Extract the [x, y] coordinate from the center of the cell holding the provided text.  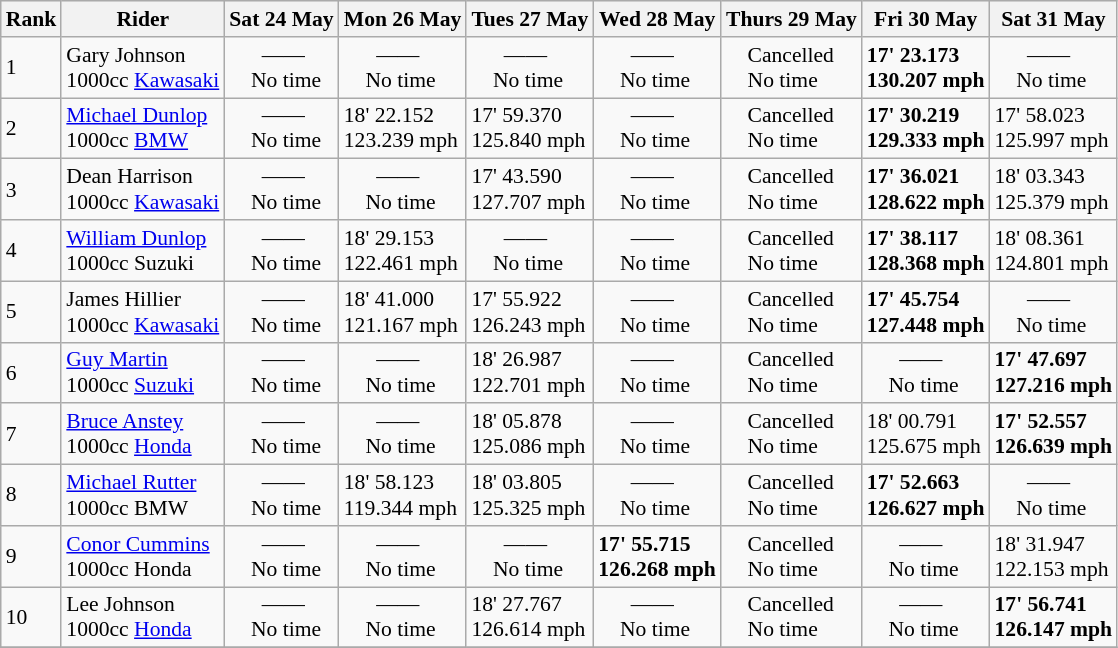
17' 52.663 126.627 mph [926, 496]
Gary Johnson 1000cc Kawasaki [142, 68]
17' 45.754 127.448 mph [926, 312]
9 [32, 556]
17' 58.023 125.997 mph [1053, 128]
Conor Cummins 1000cc Honda [142, 556]
4 [32, 250]
5 [32, 312]
17' 55.715 126.268 mph [657, 556]
Wed 28 May [657, 19]
17' 52.557 126.639 mph [1053, 434]
Dean Harrison 1000cc Kawasaki [142, 190]
17' 38.117 128.368 mph [926, 250]
Lee Johnson 1000cc Honda [142, 618]
William Dunlop 1000cc Suzuki [142, 250]
18' 26.987 122.701 mph [530, 372]
6 [32, 372]
17' 56.741 126.147 mph [1053, 618]
18' 27.767 126.614 mph [530, 618]
Michael Rutter 1000cc BMW [142, 496]
17' 23.173 130.207 mph [926, 68]
Sat 31 May [1053, 19]
Rank [32, 19]
Fri 30 May [926, 19]
Michael Dunlop 1000cc BMW [142, 128]
18' 31.947 122.153 mph [1053, 556]
18' 00.791 125.675 mph [926, 434]
17' 59.370 125.840 mph [530, 128]
10 [32, 618]
Tues 27 May [530, 19]
1 [32, 68]
17' 43.590 127.707 mph [530, 190]
18' 05.878 125.086 mph [530, 434]
18' 03.343 125.379 mph [1053, 190]
James Hillier 1000cc Kawasaki [142, 312]
Rider [142, 19]
2 [32, 128]
17' 36.021 128.622 mph [926, 190]
Sat 24 May [281, 19]
18' 29.153 122.461 mph [403, 250]
8 [32, 496]
17' 47.697 127.216 mph [1053, 372]
Bruce Anstey 1000cc Honda [142, 434]
17' 55.922 126.243 mph [530, 312]
18' 03.805 125.325 mph [530, 496]
18' 58.123 119.344 mph [403, 496]
3 [32, 190]
17' 30.219 129.333 mph [926, 128]
Thurs 29 May [792, 19]
7 [32, 434]
18' 22.152 123.239 mph [403, 128]
Mon 26 May [403, 19]
18' 41.000 121.167 mph [403, 312]
Guy Martin 1000cc Suzuki [142, 372]
18' 08.361 124.801 mph [1053, 250]
